Detect which cell encompasses the target text, then output its (x, y) center coordinate. 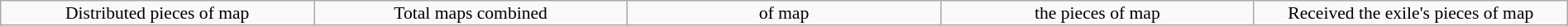
the pieces of map (1097, 13)
of map (784, 13)
Distributed pieces of map (157, 13)
Received the exile's pieces of map (1411, 13)
Total maps combined (471, 13)
